Provide the [X, Y] coordinate of the cell's center where the given text is located.  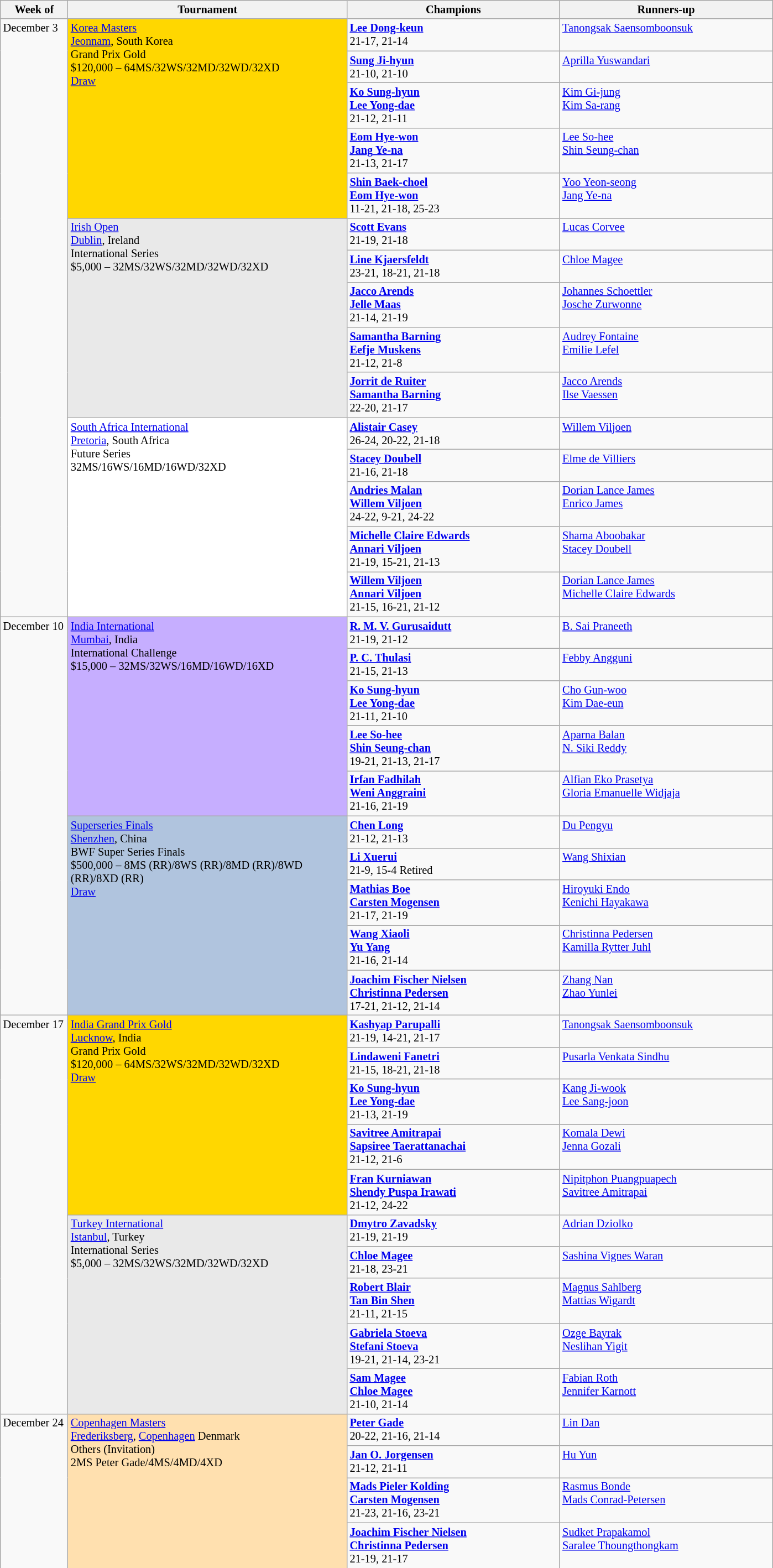
Magnus Sahlberg Mattias Wigardt [666, 1301]
Dorian Lance James Michelle Claire Edwards [666, 594]
Chloe Magee21-18, 23-21 [453, 1262]
Champions [453, 9]
December 10 [34, 816]
Elme de Villiers [666, 465]
Gabriela Stoeva Stefani Stoeva19-21, 21-14, 23-21 [453, 1346]
Week of [34, 9]
Du Pengyu [666, 832]
Irfan Fadhilah Weni Anggraini21-16, 21-19 [453, 793]
India Grand Prix GoldLucknow, IndiaGrand Prix Gold$120,000 – 64MS/32WS/32MD/32WD/32XDDraw [208, 1114]
B. Sai Praneeth [666, 633]
Robert Blair Tan Bin Shen21-11, 21-15 [453, 1301]
Pusarla Venkata Sindhu [666, 1063]
Adrian Dziolko [666, 1231]
Lindaweni Fanetri21-15, 18-21, 21-18 [453, 1063]
Rasmus Bonde Mads Conrad-Petersen [666, 1500]
Lee So-hee Shin Seung-chan [666, 150]
Peter Gade20-22, 21-16, 21-14 [453, 1430]
Copenhagen MastersFrederiksberg, Copenhagen DenmarkOthers (Invitation)2MS Peter Gade/4MS/4MD/4XD [208, 1491]
Shama Aboobakar Stacey Doubell [666, 549]
Lucas Corvee [666, 234]
Kang Ji-wook Lee Sang-joon [666, 1102]
Kim Gi-jung Kim Sa-rang [666, 105]
P. C. Thulasi21-15, 21-13 [453, 664]
Line Kjaersfeldt23-21, 18-21, 21-18 [453, 266]
Fabian Roth Jennifer Karnott [666, 1391]
Jan O. Jorgensen21-12, 21-11 [453, 1462]
South Africa InternationalPretoria, South AfricaFuture Series32MS/16WS/16MD/16WD/32XD [208, 517]
Jorrit de Ruiter Samantha Barning22-20, 21-17 [453, 395]
Li Xuerui21-9, 15-4 Retired [453, 864]
Savitree Amitrapai Sapsiree Taerattanachai21-12, 21-6 [453, 1147]
R. M. V. Gurusaidutt21-19, 21-12 [453, 633]
Alfian Eko Prasetya Gloria Emanuelle Widjaja [666, 793]
Komala Dewi Jenna Gozali [666, 1147]
Audrey Fontaine Emilie Lefel [666, 350]
Sashina Vignes Waran [666, 1262]
Kashyap Parupalli21-19, 14-21, 21-17 [453, 1031]
Fran Kurniawan Shendy Puspa Irawati21-12, 24-22 [453, 1192]
Zhang Nan Zhao Yunlei [666, 993]
Hiroyuki Endo Kenichi Hayakawa [666, 902]
Ko Sung-hyun Lee Yong-dae21-12, 21-11 [453, 105]
Shin Baek-choel Eom Hye-won11-21, 21-18, 25-23 [453, 196]
Willem Viljoen [666, 434]
Dorian Lance James Enrico James [666, 504]
Dmytro Zavadsky21-19, 21-19 [453, 1231]
Turkey International Istanbul, Turkey International Series $5,000 – 32MS/32WS/32MD/32WD/32XD [208, 1314]
Joachim Fischer Nielsen Christinna Pedersen17-21, 21-12, 21-14 [453, 993]
Cho Gun-woo Kim Dae-eun [666, 703]
Samantha Barning Eefje Muskens21-12, 21-8 [453, 350]
Nipitphon Puangpuapech Savitree Amitrapai [666, 1192]
Febby Angguni [666, 664]
Ko Sung-hyun Lee Yong-dae21-11, 21-10 [453, 703]
Eom Hye-won Jang Ye-na21-13, 21-17 [453, 150]
Jacco Arends Ilse Vaessen [666, 395]
Aprilla Yuswandari [666, 67]
Sung Ji-hyun21-10, 21-10 [453, 67]
Lin Dan [666, 1430]
Yoo Yeon-seong Jang Ye-na [666, 196]
December 3 [34, 317]
Mathias Boe Carsten Mogensen21-17, 21-19 [453, 902]
Andries Malan Willem Viljoen24-22, 9-21, 24-22 [453, 504]
Alistair Casey26-24, 20-22, 21-18 [453, 434]
Wang Shixian [666, 864]
Ko Sung-hyun Lee Yong-dae21-13, 21-19 [453, 1102]
Stacey Doubell21-16, 21-18 [453, 465]
Lee Dong-keun21-17, 21-14 [453, 35]
Chen Long21-12, 21-13 [453, 832]
December 17 [34, 1215]
Joachim Fischer Nielsen Christinna Pedersen21-19, 21-17 [453, 1545]
Superseries Finals Shenzhen, ChinaBWF Super Series Finals$500,000 – 8MS (RR)/8WS (RR)/8MD (RR)/8WD (RR)/8XD (RR)Draw [208, 915]
Chloe Magee [666, 266]
Willem Viljoen Annari Viljoen21-15, 16-21, 21-12 [453, 594]
Hu Yun [666, 1462]
Runners-up [666, 9]
Sudket Prapakamol Saralee Thoungthongkam [666, 1545]
Johannes Schoettler Josche Zurwonne [666, 305]
Michelle Claire Edwards Annari Viljoen21-19, 15-21, 21-13 [453, 549]
Korea MastersJeonnam, South KoreaGrand Prix Gold$120,000 – 64MS/32WS/32MD/32WD/32XDDraw [208, 118]
Christinna Pedersen Kamilla Rytter Juhl [666, 947]
Irish OpenDublin, IrelandInternational Series$5,000 – 32MS/32WS/32MD/32WD/32XD [208, 317]
Jacco Arends Jelle Maas21-14, 21-19 [453, 305]
Sam Magee Chloe Magee21-10, 21-14 [453, 1391]
December 24 [34, 1491]
Aparna Balan N. Siki Reddy [666, 748]
Wang Xiaoli Yu Yang21-16, 21-14 [453, 947]
Mads Pieler Kolding Carsten Mogensen21-23, 21-16, 23-21 [453, 1500]
Tournament [208, 9]
Scott Evans21-19, 21-18 [453, 234]
Lee So-hee Shin Seung-chan19-21, 21-13, 21-17 [453, 748]
Ozge Bayrak Neslihan Yigit [666, 1346]
India International Mumbai, IndiaInternational Challenge$15,000 – 32MS/32WS/16MD/16WD/16XD [208, 716]
